Provide the [X, Y] coordinate of the cell's center where the given text is located.  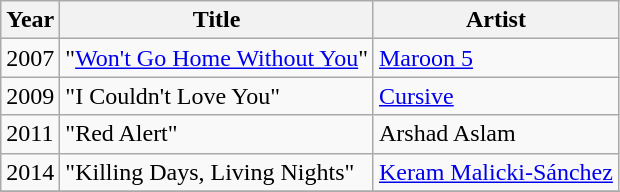
Arshad Aslam [496, 134]
"I Couldn't Love You" [217, 96]
"Red Alert" [217, 134]
2011 [30, 134]
"Killing Days, Living Nights" [217, 172]
Cursive [496, 96]
Maroon 5 [496, 58]
2014 [30, 172]
2007 [30, 58]
Artist [496, 20]
2009 [30, 96]
Title [217, 20]
Keram Malicki-Sánchez [496, 172]
Year [30, 20]
"Won't Go Home Without You" [217, 58]
